Return (X, Y) of the center of cell containing provided text 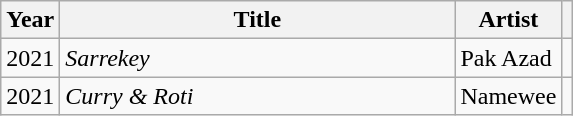
Sarrekey (258, 58)
Pak Azad (508, 58)
Artist (508, 20)
Year (30, 20)
Curry & Roti (258, 96)
Namewee (508, 96)
Title (258, 20)
